From the cell containing the given text, extract its center point as [x, y] coordinate. 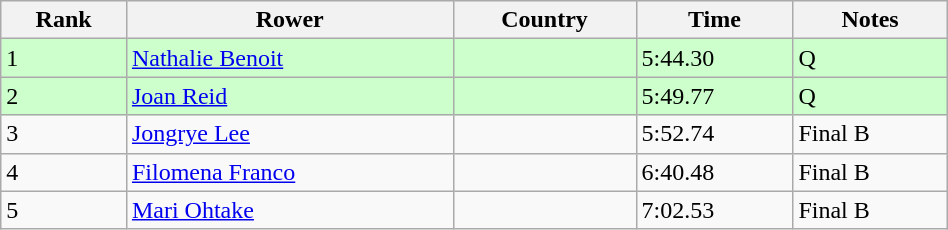
5:44.30 [714, 58]
2 [64, 96]
Rower [290, 20]
Nathalie Benoit [290, 58]
Mari Ohtake [290, 210]
3 [64, 134]
5:49.77 [714, 96]
5 [64, 210]
Time [714, 20]
Notes [870, 20]
Jongrye Lee [290, 134]
1 [64, 58]
5:52.74 [714, 134]
6:40.48 [714, 172]
7:02.53 [714, 210]
Country [544, 20]
Joan Reid [290, 96]
Filomena Franco [290, 172]
4 [64, 172]
Rank [64, 20]
